Search for the cell housing the specified text and yield its [X, Y] center coordinate. 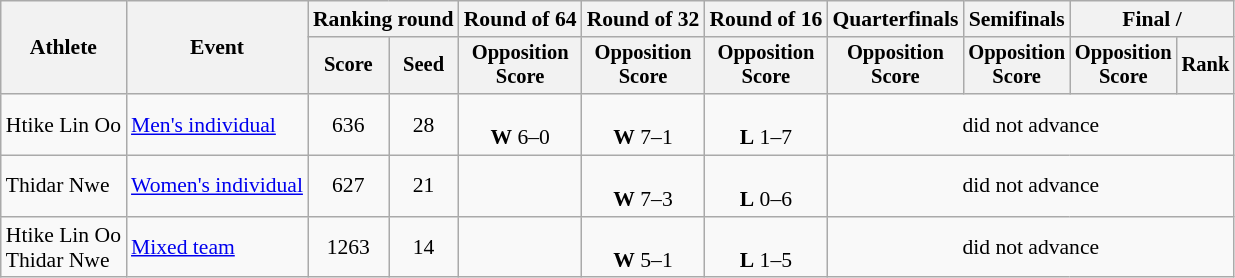
21 [424, 186]
W 7–3 [644, 186]
W 5–1 [644, 248]
Quarterfinals [895, 19]
L 1–5 [766, 248]
Score [348, 66]
Athlete [64, 48]
Round of 64 [520, 19]
28 [424, 124]
L 0–6 [766, 186]
1263 [348, 248]
Round of 16 [766, 19]
Htike Lin OoThidar Nwe [64, 248]
Round of 32 [644, 19]
L 1–7 [766, 124]
Event [217, 48]
W 6–0 [520, 124]
Final / [1152, 19]
Ranking round [384, 19]
Mixed team [217, 248]
Men's individual [217, 124]
W 7–1 [644, 124]
Seed [424, 66]
636 [348, 124]
Thidar Nwe [64, 186]
Rank [1206, 66]
14 [424, 248]
627 [348, 186]
Semifinals [1016, 19]
Women's individual [217, 186]
Htike Lin Oo [64, 124]
